Determine the [X, Y] coordinate at the center of the cell enclosing the given text.  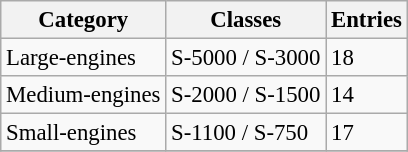
14 [366, 95]
Medium-engines [84, 95]
18 [366, 58]
Classes [246, 20]
Large-engines [84, 58]
S-2000 / S-1500 [246, 95]
Category [84, 20]
Small-engines [84, 133]
S-5000 / S-3000 [246, 58]
Entries [366, 20]
17 [366, 133]
S-1100 / S-750 [246, 133]
